Return [x, y] of the center of cell containing provided text 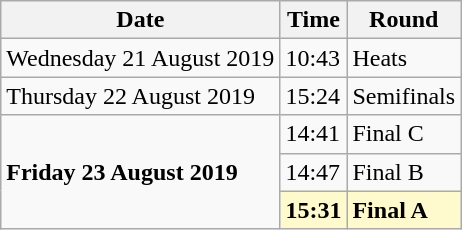
Time [314, 20]
10:43 [314, 58]
Heats [404, 58]
Date [140, 20]
15:31 [314, 210]
Final C [404, 134]
Wednesday 21 August 2019 [140, 58]
14:41 [314, 134]
14:47 [314, 172]
Thursday 22 August 2019 [140, 96]
Friday 23 August 2019 [140, 172]
Final A [404, 210]
Semifinals [404, 96]
Round [404, 20]
15:24 [314, 96]
Final B [404, 172]
